Pinpoint the cell where the given text exists, returning its [x, y] midpoint coordinate. 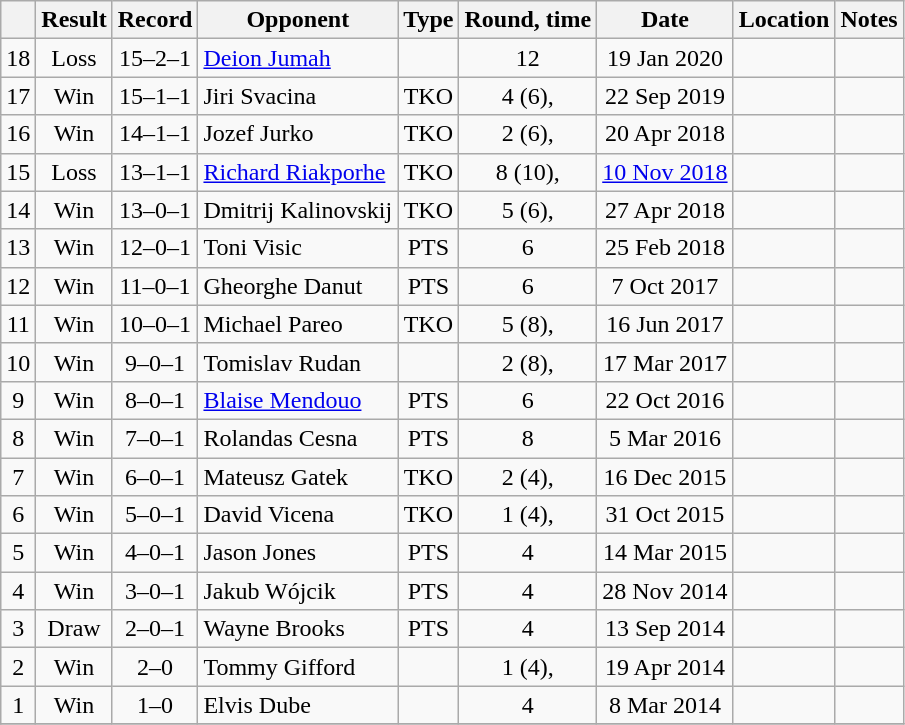
3–0–1 [155, 591]
14–1–1 [155, 134]
28 Nov 2014 [665, 591]
Jason Jones [298, 553]
Blaise Mendouo [298, 400]
Result [74, 20]
19 Jan 2020 [665, 58]
Tommy Gifford [298, 667]
7–0–1 [155, 438]
4–0–1 [155, 553]
Tomislav Rudan [298, 362]
13–1–1 [155, 172]
Mateusz Gatek [298, 477]
Jozef Jurko [298, 134]
10 Nov 2018 [665, 172]
27 Apr 2018 [665, 210]
5–0–1 [155, 515]
Rolandas Cesna [298, 438]
Record [155, 20]
Gheorghe Danut [298, 286]
Toni Visic [298, 248]
16 [18, 134]
7 [18, 477]
Richard Riakporhe [298, 172]
15–2–1 [155, 58]
Michael Pareo [298, 324]
25 Feb 2018 [665, 248]
Round, time [528, 20]
2 (4), [528, 477]
Draw [74, 629]
Notes [869, 20]
1 [18, 705]
16 Dec 2015 [665, 477]
10 [18, 362]
22 Sep 2019 [665, 96]
8–0–1 [155, 400]
2 [18, 667]
11 [18, 324]
Type [428, 20]
David Vicena [298, 515]
5 (8), [528, 324]
11–0–1 [155, 286]
Jiri Svacina [298, 96]
2 (8), [528, 362]
Elvis Dube [298, 705]
Dmitrij Kalinovskij [298, 210]
Date [665, 20]
5 [18, 553]
31 Oct 2015 [665, 515]
22 Oct 2016 [665, 400]
13 [18, 248]
14 [18, 210]
8 Mar 2014 [665, 705]
15 [18, 172]
Jakub Wójcik [298, 591]
9 [18, 400]
12–0–1 [155, 248]
20 Apr 2018 [665, 134]
1–0 [155, 705]
10–0–1 [155, 324]
14 Mar 2015 [665, 553]
7 Oct 2017 [665, 286]
8 (10), [528, 172]
16 Jun 2017 [665, 324]
Opponent [298, 20]
5 Mar 2016 [665, 438]
5 (6), [528, 210]
13 Sep 2014 [665, 629]
19 Apr 2014 [665, 667]
6–0–1 [155, 477]
2–0 [155, 667]
Deion Jumah [298, 58]
15–1–1 [155, 96]
18 [18, 58]
17 Mar 2017 [665, 362]
2–0–1 [155, 629]
3 [18, 629]
Wayne Brooks [298, 629]
13–0–1 [155, 210]
4 (6), [528, 96]
9–0–1 [155, 362]
Location [784, 20]
17 [18, 96]
2 (6), [528, 134]
